Extract the [X, Y] coordinate from the center of the cell holding the provided text.  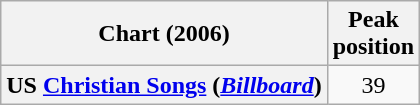
Peakposition [373, 34]
39 [373, 85]
Chart (2006) [164, 34]
US Christian Songs (Billboard) [164, 85]
